Determine the [X, Y] coordinate at the center of the cell enclosing the given text.  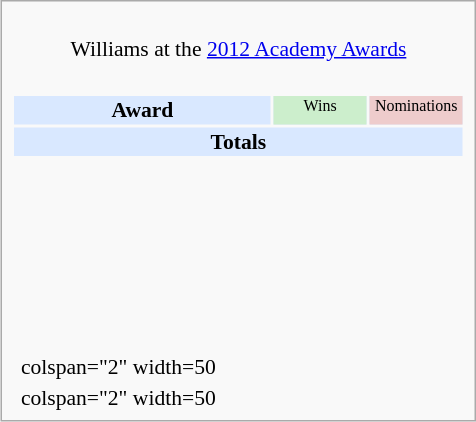
Nominations [416, 110]
Wins [320, 110]
Award [142, 110]
Award Wins Nominations Totals [239, 208]
Totals [238, 141]
Williams at the 2012 Academy Awards [239, 36]
